Pinpoint the cell where the given text exists, returning its [x, y] midpoint coordinate. 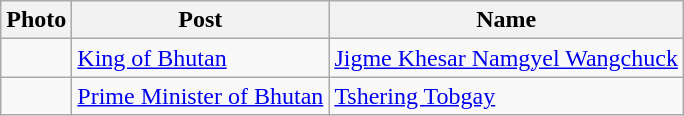
Post [200, 20]
Name [506, 20]
Tshering Tobgay [506, 96]
King of Bhutan [200, 58]
Prime Minister of Bhutan [200, 96]
Jigme Khesar Namgyel Wangchuck [506, 58]
Photo [36, 20]
